Capture the cell that displays the provided text and extract its [x, y] central coordinate. 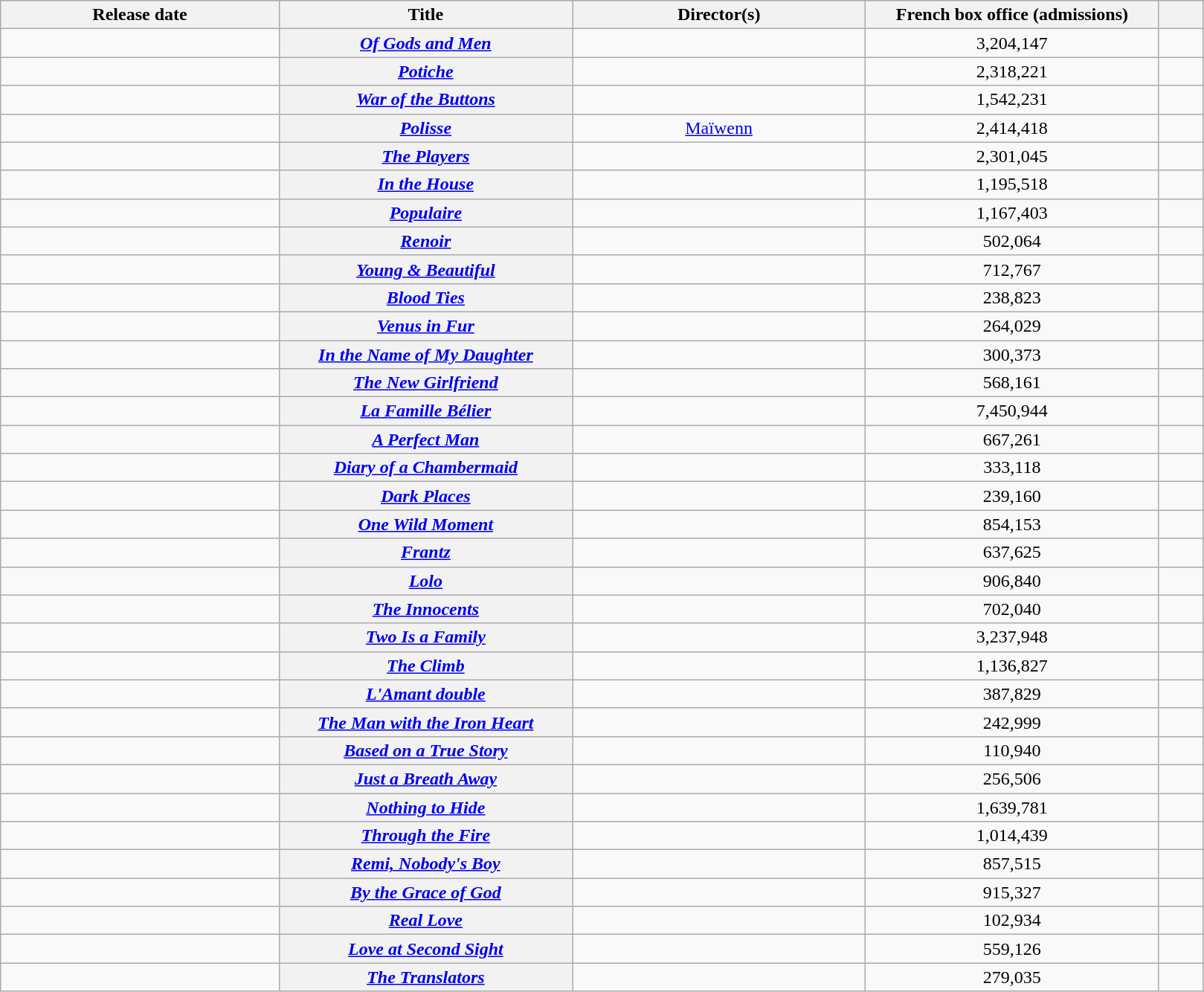
Based on a True Story [425, 750]
Director(s) [719, 15]
1,014,439 [1012, 836]
667,261 [1012, 439]
242,999 [1012, 722]
Release date [140, 15]
7,450,944 [1012, 411]
3,204,147 [1012, 43]
Just a Breath Away [425, 779]
Remi, Nobody's Boy [425, 864]
1,639,781 [1012, 807]
568,161 [1012, 383]
Renoir [425, 241]
2,301,045 [1012, 156]
The Innocents [425, 609]
502,064 [1012, 241]
Blood Ties [425, 297]
333,118 [1012, 468]
The Climb [425, 666]
102,934 [1012, 921]
Two Is a Family [425, 637]
Of Gods and Men [425, 43]
Polisse [425, 128]
The Man with the Iron Heart [425, 722]
Lolo [425, 581]
1,195,518 [1012, 184]
Potiche [425, 71]
2,414,418 [1012, 128]
Populaire [425, 213]
French box office (admissions) [1012, 15]
1,167,403 [1012, 213]
854,153 [1012, 524]
264,029 [1012, 326]
La Famille Bélier [425, 411]
279,035 [1012, 977]
Nothing to Hide [425, 807]
One Wild Moment [425, 524]
637,625 [1012, 553]
By the Grace of God [425, 892]
1,136,827 [1012, 666]
The Translators [425, 977]
Love at Second Sight [425, 949]
256,506 [1012, 779]
1,542,231 [1012, 100]
In the House [425, 184]
387,829 [1012, 694]
3,237,948 [1012, 637]
The New Girlfriend [425, 383]
War of the Buttons [425, 100]
Young & Beautiful [425, 269]
915,327 [1012, 892]
Real Love [425, 921]
110,940 [1012, 750]
Title [425, 15]
239,160 [1012, 496]
300,373 [1012, 355]
Diary of a Chambermaid [425, 468]
L'Amant double [425, 694]
559,126 [1012, 949]
The Players [425, 156]
906,840 [1012, 581]
Frantz [425, 553]
Dark Places [425, 496]
712,767 [1012, 269]
2,318,221 [1012, 71]
857,515 [1012, 864]
702,040 [1012, 609]
A Perfect Man [425, 439]
238,823 [1012, 297]
Maïwenn [719, 128]
Through the Fire [425, 836]
In the Name of My Daughter [425, 355]
Venus in Fur [425, 326]
